Identify which cell holds the provided text, then report its (x, y) central coordinate. 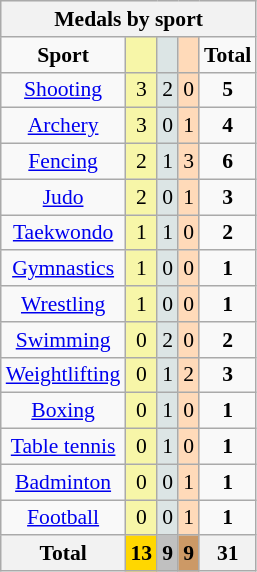
Table tennis (64, 447)
Medals by sport (129, 19)
31 (228, 554)
Taekwondo (64, 233)
Fencing (64, 162)
Judo (64, 197)
Boxing (64, 411)
Weightlifting (64, 375)
Wrestling (64, 304)
Archery (64, 126)
6 (228, 162)
Shooting (64, 90)
Badminton (64, 482)
Gymnastics (64, 269)
4 (228, 126)
Football (64, 518)
Swimming (64, 340)
Sport (64, 55)
13 (141, 554)
5 (228, 90)
